Pinpoint the cell where the given text exists, returning its (X, Y) midpoint coordinate. 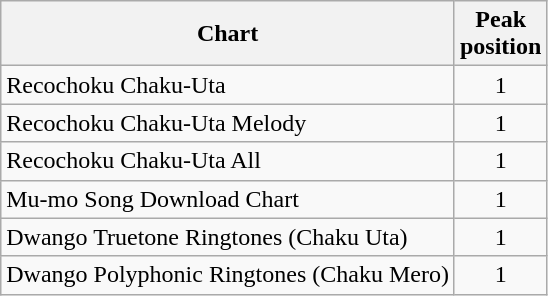
Chart (228, 34)
Mu-mo Song Download Chart (228, 199)
Recochoku Chaku-Uta All (228, 161)
Dwango Polyphonic Ringtones (Chaku Mero) (228, 275)
Peakposition (500, 34)
Dwango Truetone Ringtones (Chaku Uta) (228, 237)
Recochoku Chaku-Uta (228, 85)
Recochoku Chaku-Uta Melody (228, 123)
